Pinpoint the cell where the given text exists, returning its (x, y) midpoint coordinate. 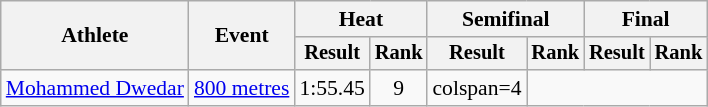
Mohammed Dwedar (95, 88)
1:55.45 (332, 88)
colspan=4 (476, 88)
Semifinal (506, 19)
Heat (360, 19)
Final (646, 19)
Event (242, 36)
800 metres (242, 88)
9 (399, 88)
Athlete (95, 36)
